Determine the (X, Y) coordinate at the center of the cell enclosing the given text.  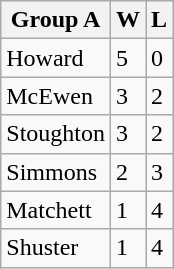
Shuster (56, 248)
L (160, 20)
0 (160, 58)
Group A (56, 20)
Howard (56, 58)
Matchett (56, 210)
Simmons (56, 172)
Stoughton (56, 134)
5 (128, 58)
McEwen (56, 96)
W (128, 20)
